Detect which cell encompasses the target text, then output its [x, y] center coordinate. 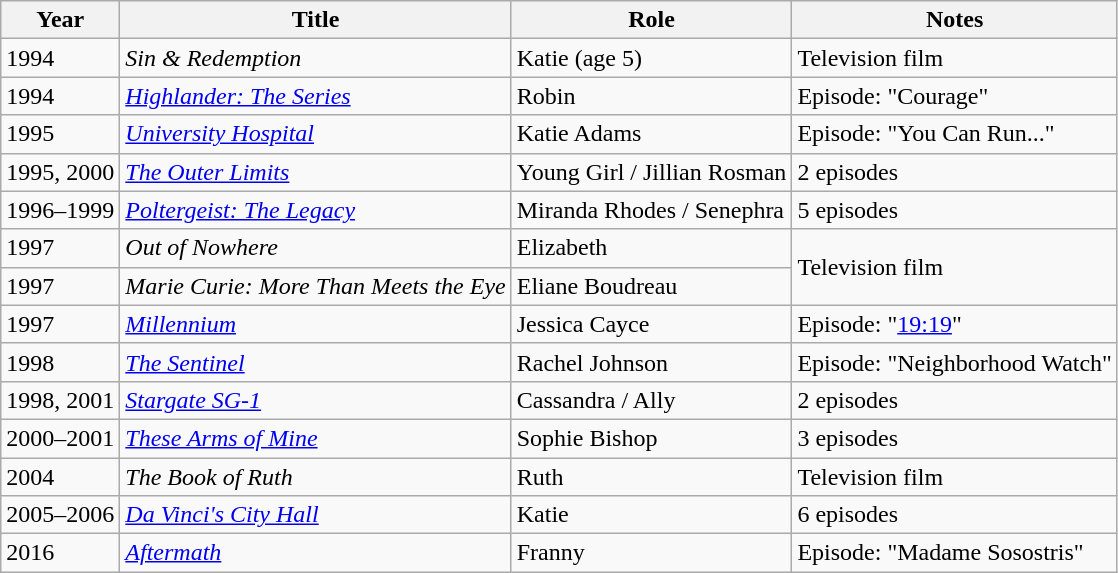
The Sentinel [316, 362]
Marie Curie: More Than Meets the Eye [316, 286]
Highlander: The Series [316, 96]
Episode: "Courage" [955, 96]
1998 [60, 362]
Elizabeth [652, 248]
Rachel Johnson [652, 362]
Role [652, 20]
2005–2006 [60, 515]
These Arms of Mine [316, 438]
Da Vinci's City Hall [316, 515]
Robin [652, 96]
Episode: "19:19" [955, 324]
Year [60, 20]
Aftermath [316, 553]
Cassandra / Ally [652, 400]
The Outer Limits [316, 172]
Poltergeist: The Legacy [316, 210]
3 episodes [955, 438]
2016 [60, 553]
Miranda Rhodes / Senephra [652, 210]
Out of Nowhere [316, 248]
Franny [652, 553]
Title [316, 20]
5 episodes [955, 210]
1995, 2000 [60, 172]
Episode: "Madame Sosostris" [955, 553]
Sin & Redemption [316, 58]
Notes [955, 20]
Episode: "You Can Run..." [955, 134]
Katie [652, 515]
Young Girl / Jillian Rosman [652, 172]
6 episodes [955, 515]
2000–2001 [60, 438]
Episode: "Neighborhood Watch" [955, 362]
Eliane Boudreau [652, 286]
Ruth [652, 477]
Millennium [316, 324]
The Book of Ruth [316, 477]
1998, 2001 [60, 400]
Katie (age 5) [652, 58]
1996–1999 [60, 210]
2004 [60, 477]
1995 [60, 134]
Sophie Bishop [652, 438]
Stargate SG-1 [316, 400]
Katie Adams [652, 134]
University Hospital [316, 134]
Jessica Cayce [652, 324]
